Extract the (x, y) coordinate from the center of the cell holding the provided text.  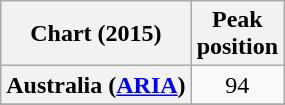
Chart (2015) (96, 34)
94 (237, 85)
Australia (ARIA) (96, 85)
Peakposition (237, 34)
